Search for the cell housing the specified text and yield its [X, Y] center coordinate. 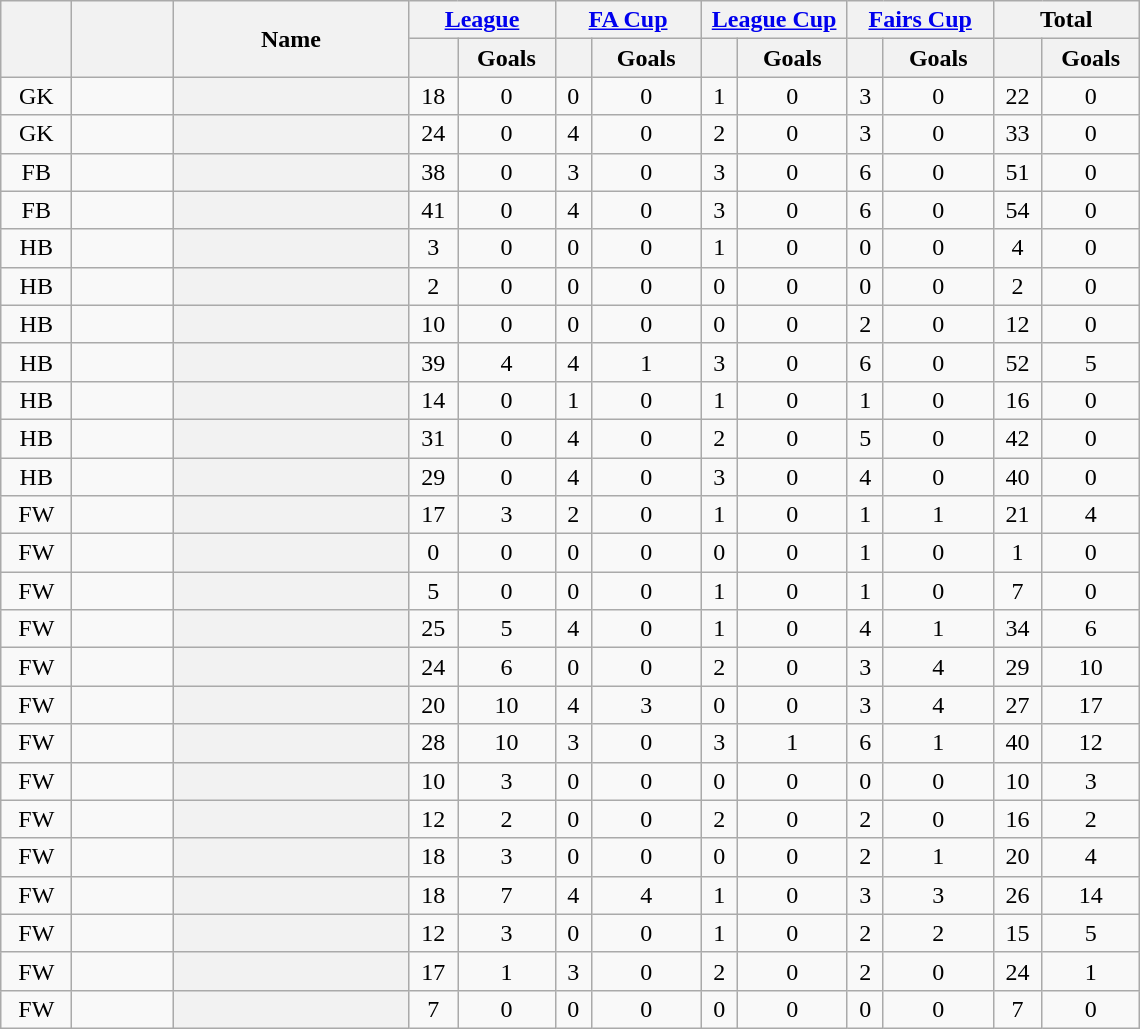
34 [1018, 629]
Name [291, 39]
51 [1018, 172]
38 [434, 172]
39 [434, 362]
21 [1018, 515]
22 [1018, 96]
Fairs Cup [920, 20]
54 [1018, 210]
33 [1018, 134]
41 [434, 210]
42 [1018, 438]
52 [1018, 362]
25 [434, 629]
League Cup [774, 20]
27 [1018, 705]
28 [434, 743]
31 [434, 438]
15 [1018, 933]
League [482, 20]
26 [1018, 895]
FA Cup [628, 20]
Total [1066, 20]
